Determine the (x, y) coordinate at the center of the cell enclosing the given text.  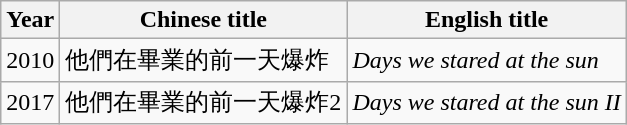
English title (486, 20)
Days we stared at the sun II (486, 102)
2017 (30, 102)
2010 (30, 60)
Year (30, 20)
他們在畢業的前一天爆炸2 (204, 102)
Days we stared at the sun (486, 60)
Chinese title (204, 20)
他們在畢業的前一天爆炸 (204, 60)
